For the text-containing cell, return its midpoint in (x, y) coordinate format. 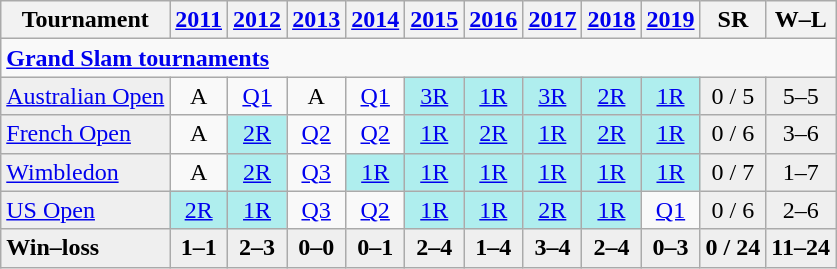
1–4 (494, 248)
0 / 7 (733, 172)
2012 (258, 20)
0 / 24 (733, 248)
Win–loss (86, 248)
3–6 (801, 134)
2016 (494, 20)
1–7 (801, 172)
US Open (86, 210)
2013 (316, 20)
2–3 (258, 248)
French Open (86, 134)
2014 (376, 20)
SR (733, 20)
0–3 (670, 248)
2019 (670, 20)
3–4 (552, 248)
Australian Open (86, 96)
5–5 (801, 96)
2017 (552, 20)
0 / 5 (733, 96)
0–0 (316, 248)
Tournament (86, 20)
Wimbledon (86, 172)
2011 (199, 20)
W–L (801, 20)
1–1 (199, 248)
2015 (434, 20)
2018 (612, 20)
11–24 (801, 248)
2–6 (801, 210)
Grand Slam tournaments (418, 58)
0–1 (376, 248)
